Locate the cell with the specified text and output its (x, y) center coordinate. 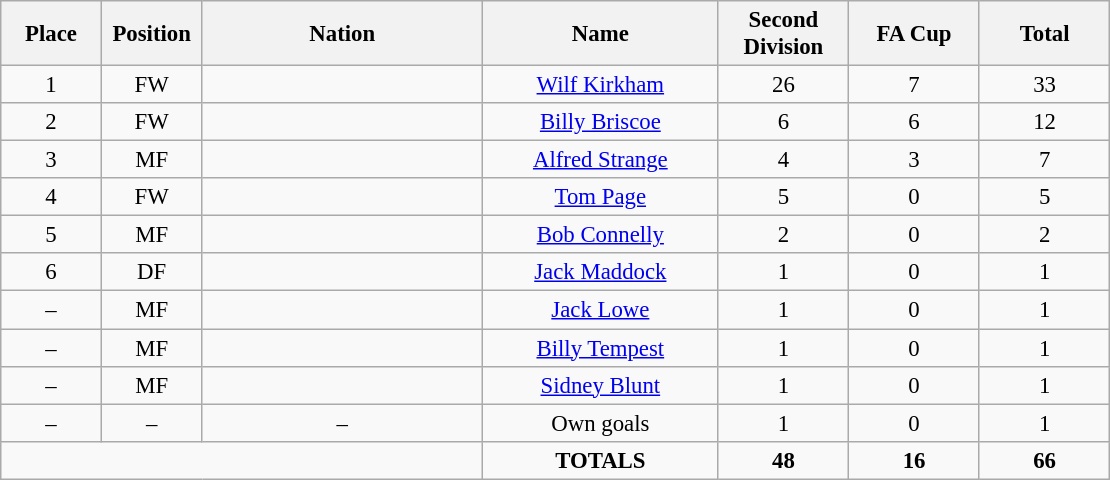
Name (601, 34)
12 (1044, 122)
Alfred Strange (601, 160)
Own goals (601, 423)
Place (52, 34)
Sidney Blunt (601, 385)
Billy Tempest (601, 348)
33 (1044, 85)
Bob Connelly (601, 235)
26 (784, 85)
Tom Page (601, 197)
FA Cup (914, 34)
Billy Briscoe (601, 122)
48 (784, 460)
Jack Lowe (601, 310)
Total (1044, 34)
DF (152, 273)
Wilf Kirkham (601, 85)
Nation (342, 34)
16 (914, 460)
Position (152, 34)
66 (1044, 460)
Second Division (784, 34)
Jack Maddock (601, 273)
TOTALS (601, 460)
